From the cell containing the given text, extract its center point as [X, Y] coordinate. 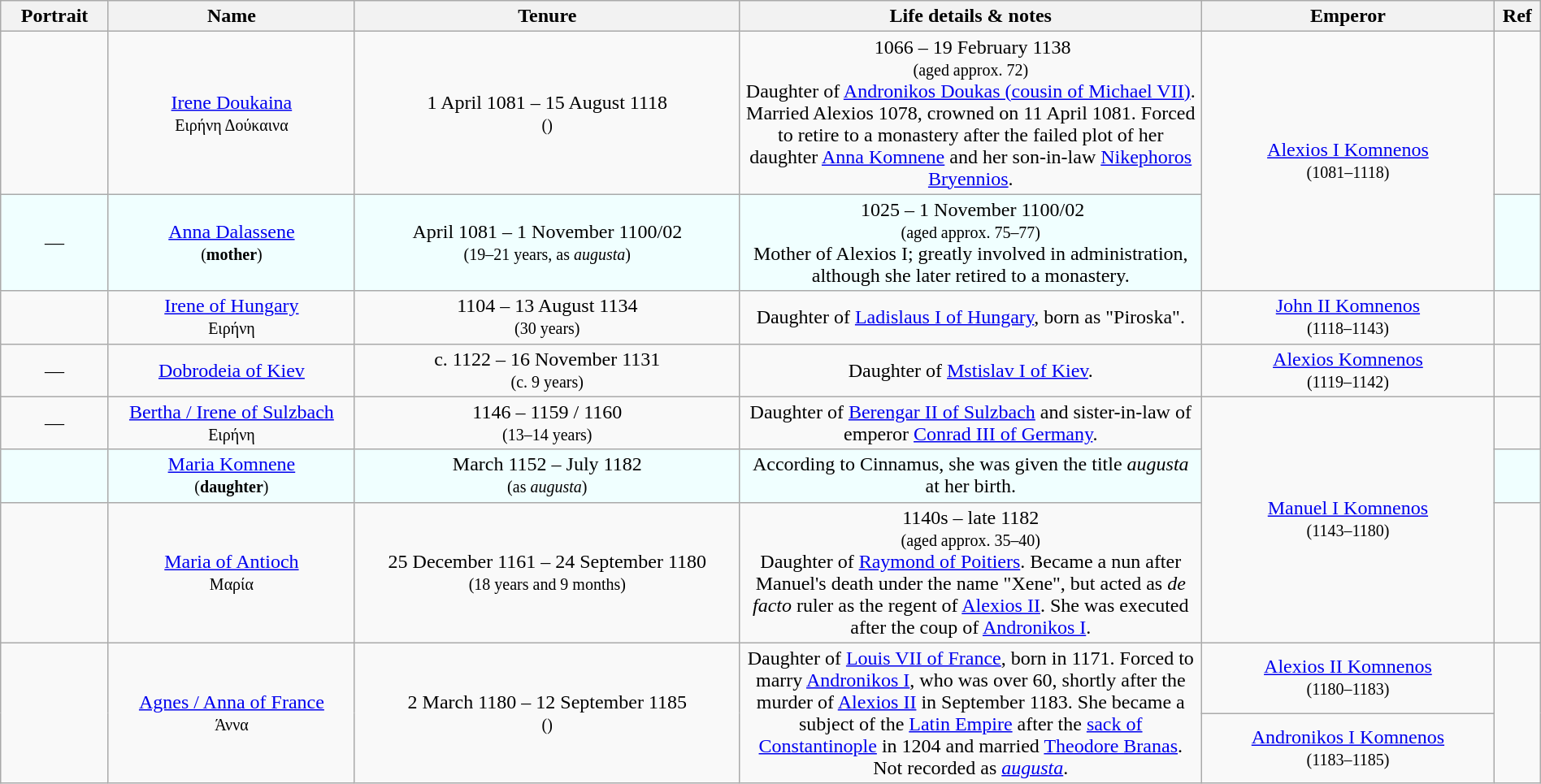
According to Cinnamus, she was given the title augusta at her birth. [970, 476]
25 December 1161 – 24 September 1180(18 years and 9 months) [547, 572]
Portrait [55, 16]
Daughter of Ladislaus I of Hungary, born as "Piroska". [970, 317]
1 April 1081 – 15 August 1118() [547, 113]
Ref [1517, 16]
Life details & notes [970, 16]
2 March 1180 – 12 September 1185() [547, 713]
Maria Komnene(daughter) [231, 476]
Daughter of Mstislav I of Kiev. [970, 370]
Tenure [547, 16]
1146 – 1159 / 1160(13–14 years) [547, 422]
c. 1122 – 16 November 1131(c. 9 years) [547, 370]
Agnes / Anna of FranceΆννα [231, 713]
Alexios I Komnenos(1081–1118) [1348, 161]
1025 – 1 November 1100/02(aged approx. 75–77)Mother of Alexios I; greatly involved in administration, although she later retired to a monastery. [970, 242]
April 1081 – 1 November 1100/02(19–21 years, as augusta) [547, 242]
Irene of HungaryΕιρήνη [231, 317]
1104 – 13 August 1134(30 years) [547, 317]
Dobrodeia of Kiev [231, 370]
Anna Dalassene(mother) [231, 242]
Emperor [1348, 16]
Daughter of Berengar II of Sulzbach and sister-in-law of emperor Conrad III of Germany. [970, 422]
Bertha / Irene of SulzbachΕιρήνη [231, 422]
Andronikos I Komnenos(1183–1185) [1348, 749]
Irene DoukainaΕιρήνη Δούκαινα [231, 113]
Maria of AntiochΜαρία [231, 572]
March 1152 – July 1182(as augusta) [547, 476]
John II Komnenos(1118–1143) [1348, 317]
Alexios II Komnenos(1180–1183) [1348, 678]
Name [231, 16]
Alexios Komnenos(1119–1142) [1348, 370]
Manuel I Komnenos(1143–1180) [1348, 520]
